Identify which cell holds the provided text, then report its (X, Y) central coordinate. 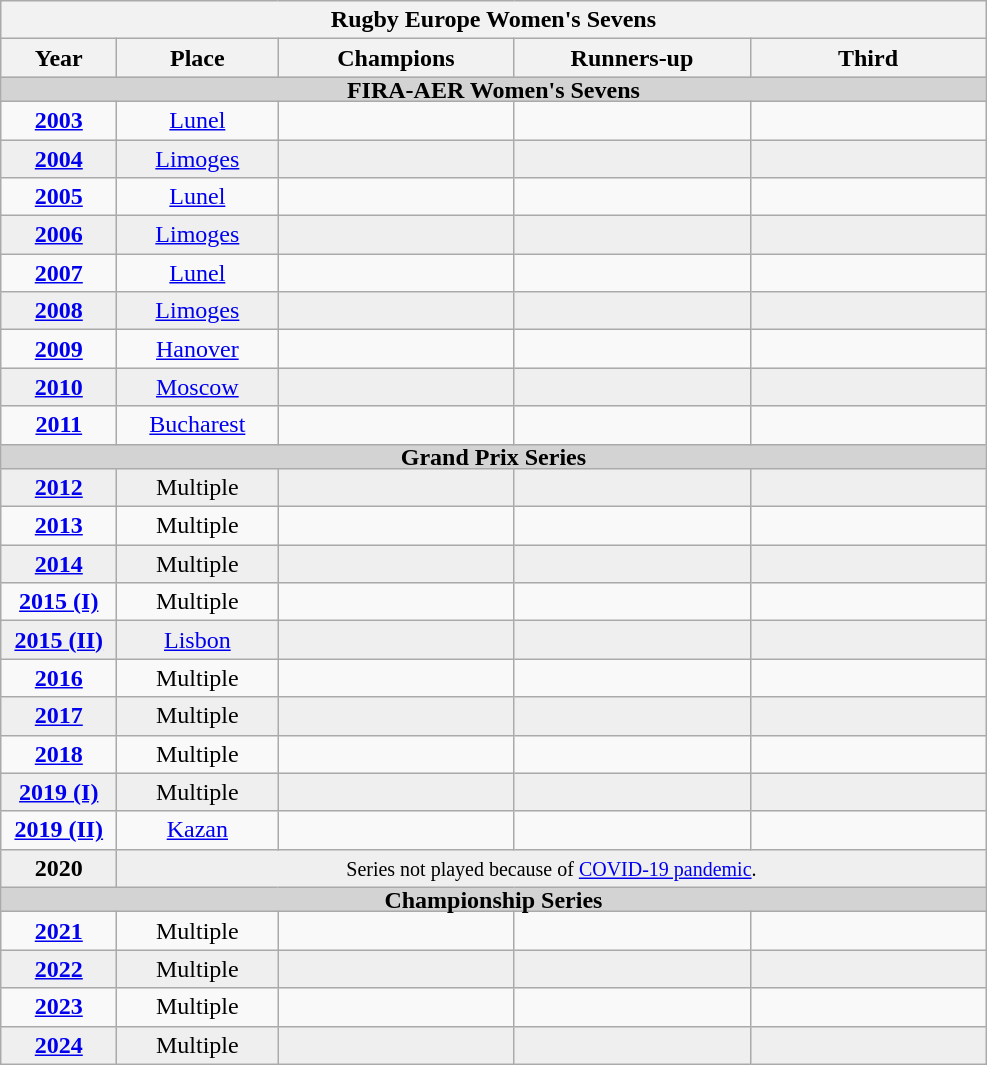
Grand Prix Series (494, 456)
Championship Series (494, 900)
Hanover (198, 349)
2006 (59, 235)
2019 (II) (59, 830)
Place (198, 58)
Third (868, 58)
Rugby Europe Women's Sevens (494, 20)
2004 (59, 159)
2018 (59, 754)
2015 (I) (59, 602)
2021 (59, 931)
2015 (II) (59, 640)
2014 (59, 564)
Moscow (198, 387)
Champions (396, 58)
2017 (59, 716)
2005 (59, 197)
2011 (59, 425)
2013 (59, 526)
2010 (59, 387)
Year (59, 58)
2008 (59, 311)
Series not played because of COVID-19 pandemic. (552, 868)
FIRA-AER Women's Sevens (494, 90)
2020 (59, 868)
2022 (59, 969)
Bucharest (198, 425)
2019 (I) (59, 792)
Lisbon (198, 640)
Kazan (198, 830)
2009 (59, 349)
2024 (59, 1045)
2007 (59, 273)
2003 (59, 120)
2016 (59, 678)
2023 (59, 1007)
Runners-up (632, 58)
2012 (59, 488)
